Find where the given text appears and provide that cell's center as [x, y] coordinate. 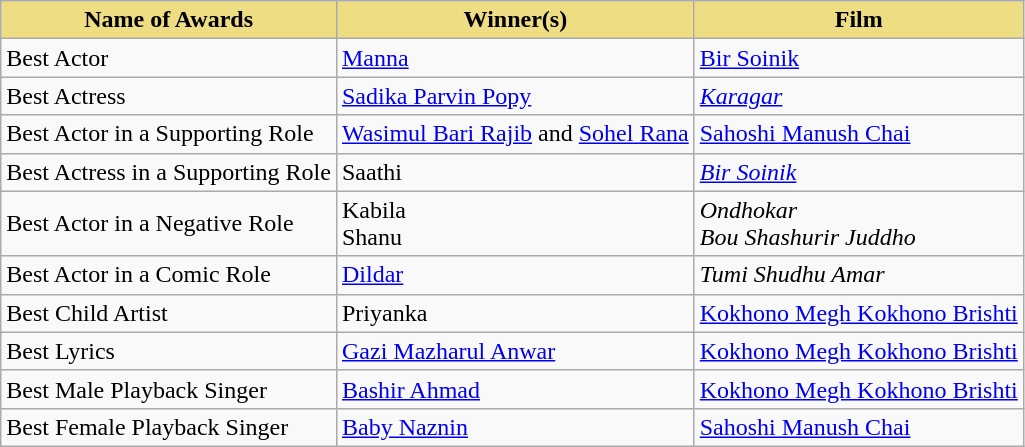
Best Actor in a Supporting Role [169, 134]
Best Actress [169, 96]
Karagar [858, 96]
KabilaShanu [515, 224]
Best Male Playback Singer [169, 389]
Best Actor in a Negative Role [169, 224]
Sadika Parvin Popy [515, 96]
Winner(s) [515, 20]
Baby Naznin [515, 427]
Film [858, 20]
Best Lyrics [169, 351]
Manna [515, 58]
Best Female Playback Singer [169, 427]
Priyanka [515, 313]
Best Actress in a Supporting Role [169, 172]
Bashir Ahmad [515, 389]
Saathi [515, 172]
Best Actor [169, 58]
Gazi Mazharul Anwar [515, 351]
Wasimul Bari Rajib and Sohel Rana [515, 134]
Tumi Shudhu Amar [858, 275]
Name of Awards [169, 20]
Best Child Artist [169, 313]
Best Actor in a Comic Role [169, 275]
Dildar [515, 275]
OndhokarBou Shashurir Juddho [858, 224]
